Search for the cell housing the specified text and yield its (x, y) center coordinate. 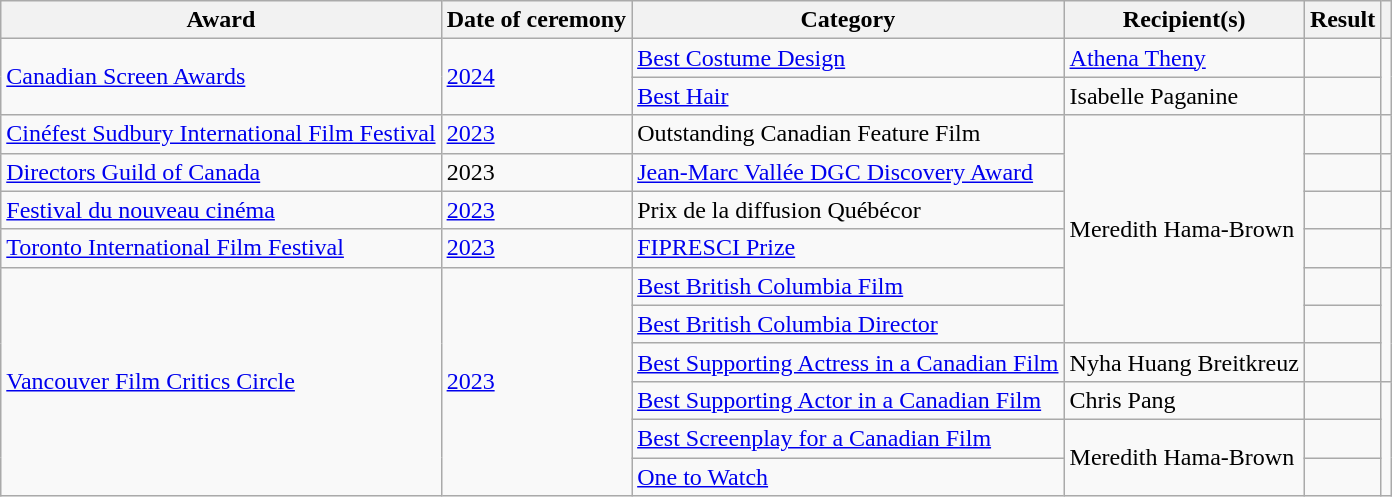
Best British Columbia Director (848, 324)
Result (1342, 20)
Award (221, 20)
Outstanding Canadian Feature Film (848, 134)
Canadian Screen Awards (221, 77)
Isabelle Paganine (1184, 96)
Best British Columbia Film (848, 286)
Best Screenplay for a Canadian Film (848, 438)
Jean-Marc Vallée DGC Discovery Award (848, 172)
Toronto International Film Festival (221, 248)
Athena Theny (1184, 58)
Recipient(s) (1184, 20)
2024 (536, 77)
Chris Pang (1184, 400)
FIPRESCI Prize (848, 248)
Nyha Huang Breitkreuz (1184, 362)
Best Hair (848, 96)
Directors Guild of Canada (221, 172)
Vancouver Film Critics Circle (221, 381)
Prix de la diffusion Québécor (848, 210)
Cinéfest Sudbury International Film Festival (221, 134)
Best Costume Design (848, 58)
Date of ceremony (536, 20)
One to Watch (848, 477)
Festival du nouveau cinéma (221, 210)
Category (848, 20)
Best Supporting Actress in a Canadian Film (848, 362)
Best Supporting Actor in a Canadian Film (848, 400)
